Locate the cell with the specified text and output its (x, y) center coordinate. 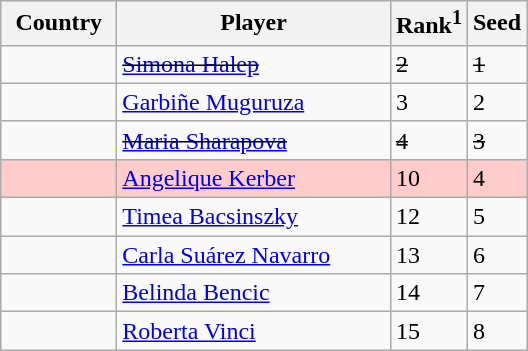
7 (496, 293)
8 (496, 331)
14 (428, 293)
13 (428, 255)
Garbiñe Muguruza (254, 102)
Country (59, 24)
Seed (496, 24)
15 (428, 331)
Maria Sharapova (254, 140)
Simona Halep (254, 64)
Roberta Vinci (254, 331)
Timea Bacsinszky (254, 217)
10 (428, 178)
5 (496, 217)
Belinda Bencic (254, 293)
12 (428, 217)
Angelique Kerber (254, 178)
Rank1 (428, 24)
1 (496, 64)
Player (254, 24)
6 (496, 255)
Carla Suárez Navarro (254, 255)
